Search for the cell housing the specified text and yield its (x, y) center coordinate. 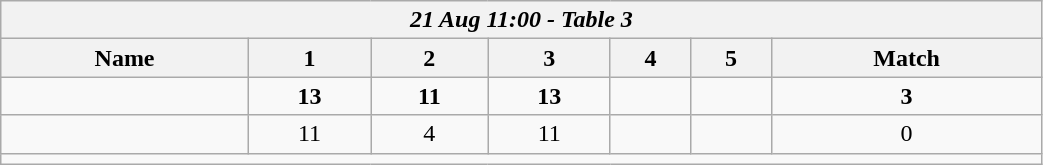
21 Aug 11:00 - Table 3 (522, 20)
Name (125, 58)
Match (906, 58)
5 (731, 58)
0 (906, 134)
1 (309, 58)
2 (430, 58)
